Extract the [x, y] coordinate from the center of the cell holding the provided text.  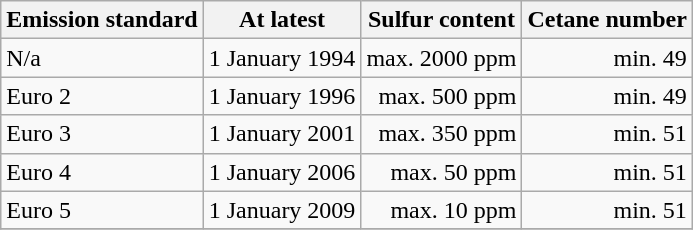
max. 50 ppm [442, 172]
Cetane number [607, 20]
max. 10 ppm [442, 210]
Euro 3 [102, 134]
max. 2000 ppm [442, 58]
Euro 4 [102, 172]
At latest [282, 20]
N/a [102, 58]
max. 350 ppm [442, 134]
max. 500 ppm [442, 96]
1 January 1994 [282, 58]
1 January 2006 [282, 172]
1 January 2009 [282, 210]
Euro 2 [102, 96]
1 January 2001 [282, 134]
1 January 1996 [282, 96]
Emission standard [102, 20]
Euro 5 [102, 210]
Sulfur content [442, 20]
